Locate the cell with the specified text and output its [X, Y] center coordinate. 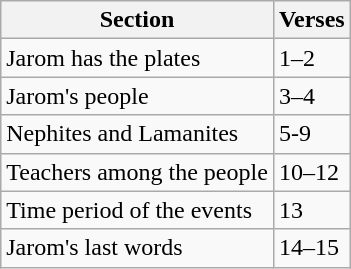
Section [138, 20]
Teachers among the people [138, 172]
14–15 [312, 248]
3–4 [312, 96]
Nephites and Lamanites [138, 134]
Verses [312, 20]
Jarom's people [138, 96]
Jarom's last words [138, 248]
Time period of the events [138, 210]
10–12 [312, 172]
Jarom has the plates [138, 58]
13 [312, 210]
1–2 [312, 58]
5-9 [312, 134]
